Return the [x, y] coordinate for the center point of the cell that contains the specified text.  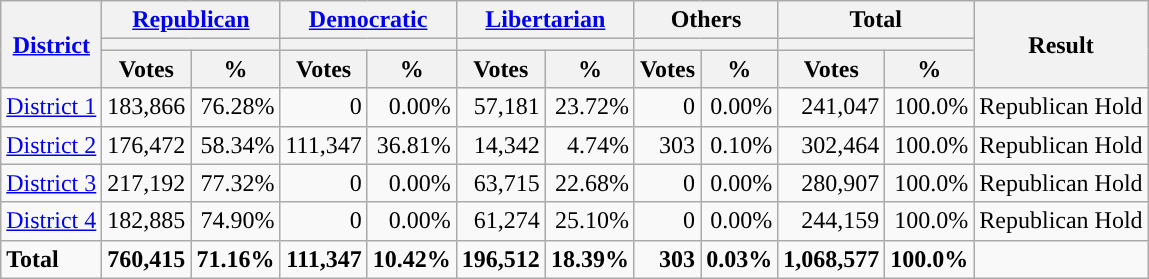
36.81% [412, 145]
280,907 [832, 183]
4.74% [590, 145]
77.32% [236, 183]
244,159 [832, 221]
302,464 [832, 145]
Others [706, 20]
District [52, 44]
22.68% [590, 183]
58.34% [236, 145]
0.03% [740, 259]
14,342 [500, 145]
Result [1061, 44]
183,866 [146, 107]
District 2 [52, 145]
0.10% [740, 145]
District 1 [52, 107]
10.42% [412, 259]
182,885 [146, 221]
196,512 [500, 259]
57,181 [500, 107]
241,047 [832, 107]
760,415 [146, 259]
25.10% [590, 221]
23.72% [590, 107]
Republican [191, 20]
176,472 [146, 145]
217,192 [146, 183]
Libertarian [545, 20]
61,274 [500, 221]
1,068,577 [832, 259]
71.16% [236, 259]
District 4 [52, 221]
Democratic [368, 20]
18.39% [590, 259]
74.90% [236, 221]
District 3 [52, 183]
76.28% [236, 107]
63,715 [500, 183]
